Extract the (X, Y) coordinate from the center of the cell holding the provided text.  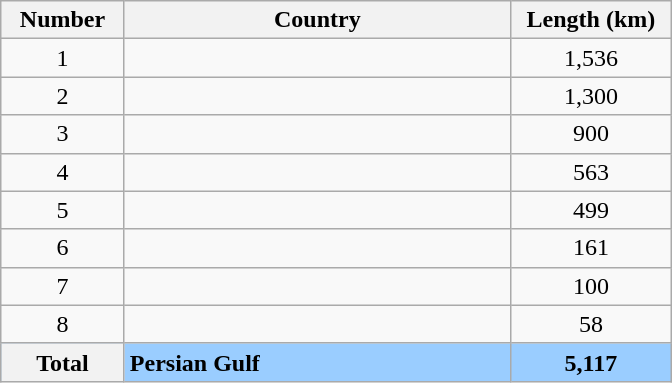
Persian Gulf (317, 362)
1 (63, 58)
Length (km) (590, 20)
1,536 (590, 58)
563 (590, 172)
499 (590, 210)
900 (590, 134)
Number (63, 20)
4 (63, 172)
100 (590, 286)
Country (317, 20)
Total (63, 362)
2 (63, 96)
58 (590, 324)
7 (63, 286)
161 (590, 248)
5 (63, 210)
5,117 (590, 362)
3 (63, 134)
8 (63, 324)
6 (63, 248)
1,300 (590, 96)
